For the text-containing cell, return its midpoint in (X, Y) coordinate format. 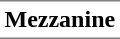
Mezzanine (60, 20)
